Determine the (x, y) coordinate at the center of the cell enclosing the given text.  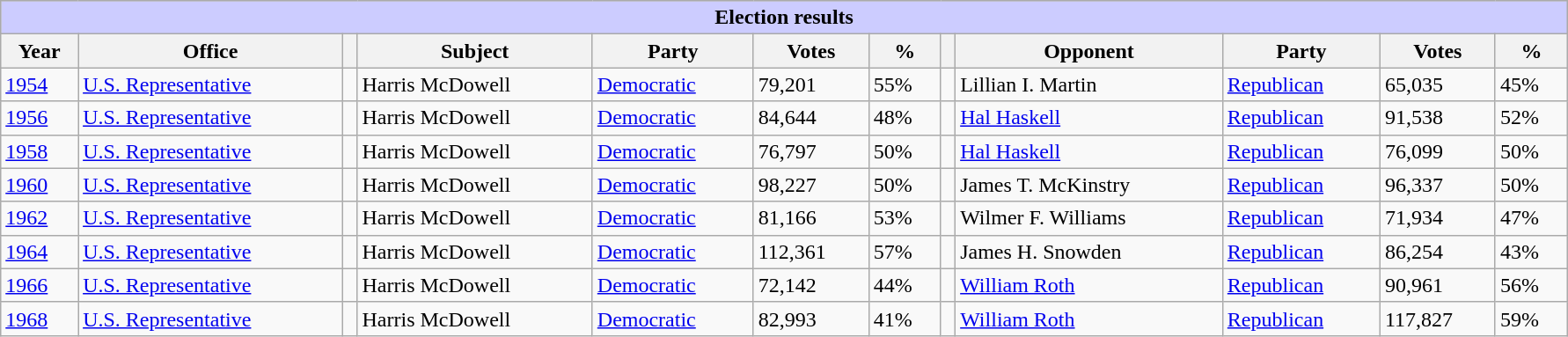
55% (905, 84)
1964 (40, 252)
1968 (40, 319)
72,142 (811, 285)
86,254 (1438, 252)
41% (905, 319)
1958 (40, 151)
52% (1531, 118)
James H. Snowden (1089, 252)
91,538 (1438, 118)
Subject (475, 51)
Opponent (1089, 51)
Wilmer F. Williams (1089, 218)
53% (905, 218)
43% (1531, 252)
Office (211, 51)
47% (1531, 218)
Year (40, 51)
76,797 (811, 151)
81,166 (811, 218)
65,035 (1438, 84)
117,827 (1438, 319)
Election results (785, 18)
1962 (40, 218)
45% (1531, 84)
1966 (40, 285)
71,934 (1438, 218)
1956 (40, 118)
76,099 (1438, 151)
48% (905, 118)
112,361 (811, 252)
James T. McKinstry (1089, 185)
96,337 (1438, 185)
56% (1531, 285)
84,644 (811, 118)
1954 (40, 84)
82,993 (811, 319)
90,961 (1438, 285)
57% (905, 252)
79,201 (811, 84)
Lillian I. Martin (1089, 84)
98,227 (811, 185)
1960 (40, 185)
59% (1531, 319)
44% (905, 285)
